Identify which cell holds the provided text, then report its (X, Y) central coordinate. 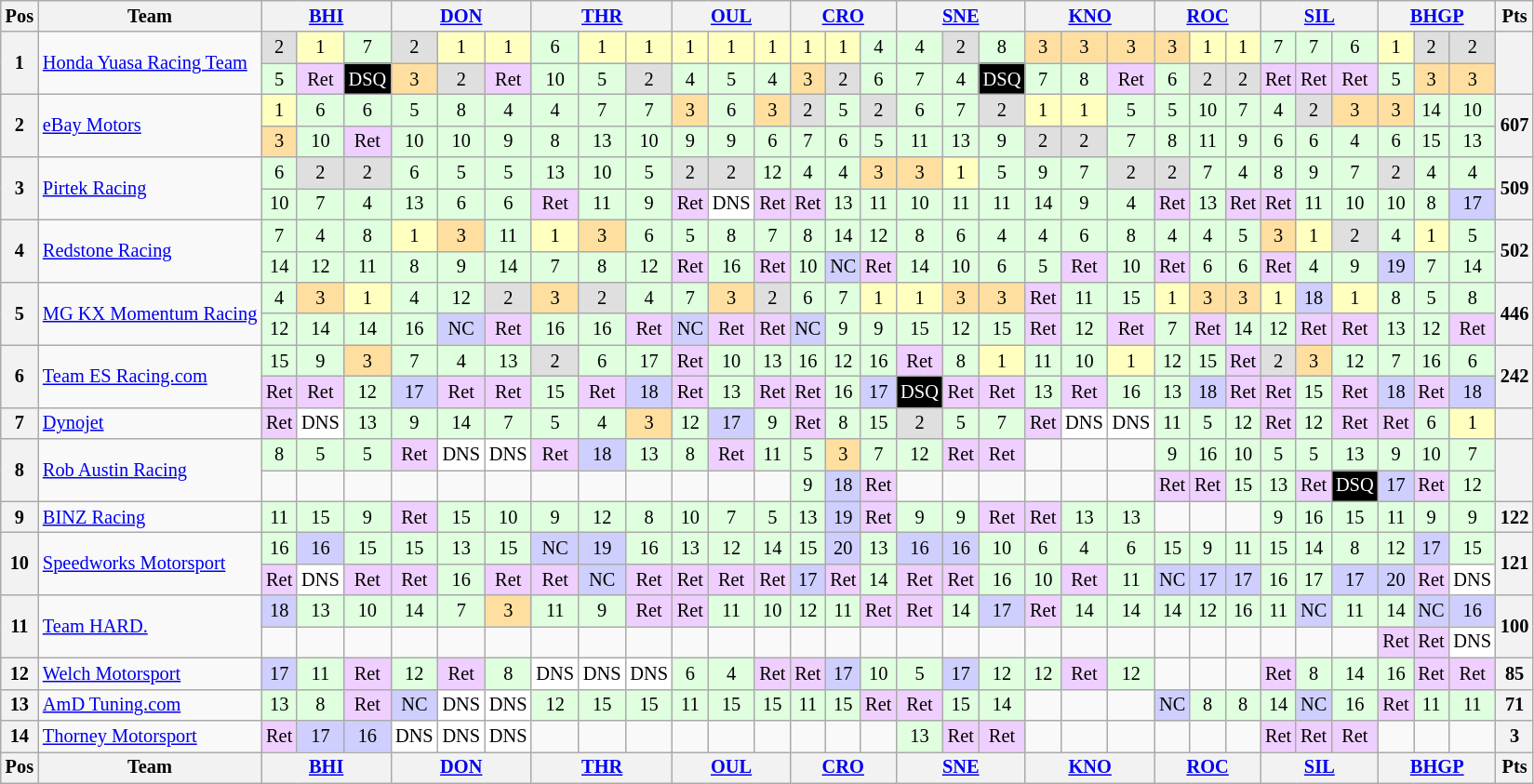
100 (1514, 627)
MG KX Momentum Racing (150, 312)
AmD Tuning.com (150, 705)
502 (1514, 251)
Honda Yuasa Racing Team (150, 63)
446 (1514, 312)
242 (1514, 376)
71 (1514, 705)
607 (1514, 125)
Welch Motorsport (150, 673)
Redstone Racing (150, 251)
85 (1514, 673)
BINZ Racing (150, 517)
122 (1514, 517)
Team HARD. (150, 627)
Dynojet (150, 423)
Speedworks Motorsport (150, 564)
Pirtek Racing (150, 188)
509 (1514, 188)
Thorney Motorsport (150, 736)
Rob Austin Racing (150, 471)
eBay Motors (150, 125)
121 (1514, 564)
Team ES Racing.com (150, 376)
